Return the (X, Y) coordinate for the center point of the cell that contains the specified text.  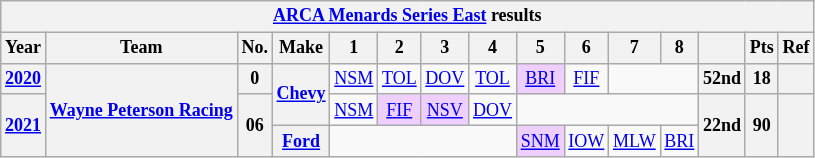
0 (254, 78)
Chevy (301, 94)
ARCA Menards Series East results (408, 16)
8 (680, 48)
5 (540, 48)
4 (493, 48)
IOW (586, 140)
2021 (24, 125)
No. (254, 48)
3 (445, 48)
18 (762, 78)
Make (301, 48)
6 (586, 48)
22nd (722, 125)
SNM (540, 140)
90 (762, 125)
Ref (796, 48)
06 (254, 125)
Pts (762, 48)
Ford (301, 140)
NSV (445, 110)
2020 (24, 78)
Wayne Peterson Racing (141, 110)
Team (141, 48)
MLW (634, 140)
7 (634, 48)
1 (354, 48)
2 (400, 48)
Year (24, 48)
52nd (722, 78)
